Capture the cell that displays the provided text and extract its (X, Y) central coordinate. 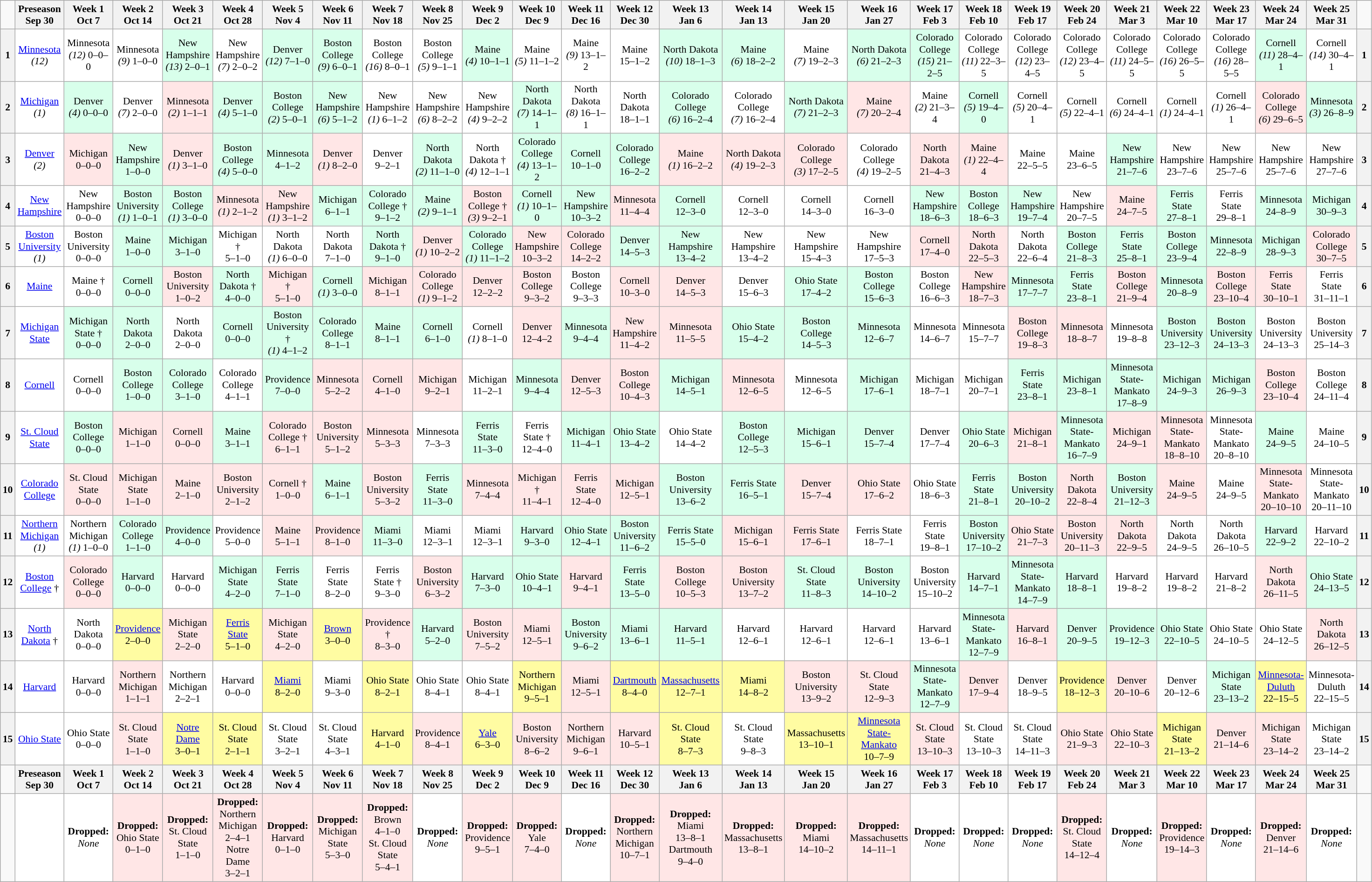
Ohio State12–4–1 (586, 536)
Colorado College(16) 28–5–5 (1231, 55)
Maine8–1–1 (388, 333)
Michigan21–8–1 (1032, 438)
Colorado College0–0–0 (89, 582)
Miami13–6–1 (635, 635)
Michigan State2–2–0 (187, 635)
Harvard5–2–0 (438, 635)
Ferris State27–8–1 (1181, 206)
Dropped:St. Cloud State1–1–0 (187, 838)
Providence19–12–3 (1132, 635)
Dropped:Yale7–4–0 (537, 838)
Maine1–0–0 (138, 246)
Denver12–4–2 (537, 333)
Harvard14–7–1 (984, 582)
Boston University20–11–3 (1082, 536)
Cornell(14) 30–4–1 (1331, 55)
Colorado College(4) 19–2–5 (879, 160)
Colorado College30–7–5 (1331, 246)
Ohio State21–9–3 (1082, 739)
Colorado College16–2–2 (635, 160)
Denver12–2–2 (487, 287)
Boston College19–8–3 (1032, 333)
Denver15–6–3 (754, 287)
Minnesota15–7–7 (984, 333)
Dropped:Denver21–14–6 (1281, 838)
Minnesota State-Mankato17–8–9 (1132, 385)
Maine(6) 18–2–2 (754, 55)
North Dakota26–12–5 (1331, 635)
Boston University14–10–2 (879, 582)
Ferris State18–7–1 (879, 536)
Dropped:Massachusetts14–11–1 (879, 838)
Michigan8–1–1 (388, 287)
Ohio State24–10–5 (1231, 635)
Ferris State7–1–0 (288, 582)
Ohio State20–6–3 (984, 438)
Boston University13–9–2 (816, 687)
Boston College21–9–4 (1132, 287)
Colorado College(1) 11–1–2 (487, 246)
New Hampshire27–7–6 (1331, 160)
Minnesota4–1–2 (288, 160)
Michigan24–9–3 (1181, 385)
Boston College23–9–4 (1181, 246)
Harvard7–3–0 (487, 582)
Denver17–9–4 (984, 687)
Colorado College †6–1–1 (288, 438)
Boston College(5) 9–1–1 (438, 55)
Colorado College(15) 21–2–5 (935, 55)
Harvard9–3–0 (537, 536)
Minnesota24–8–9 (1281, 206)
Denver12–5–3 (586, 385)
Dropped:Ohio State0–1–0 (138, 838)
North Dakota † (39, 635)
North Dakota †9–1–0 (388, 246)
Minnesota17–7–7 (1032, 287)
Maine †0–0–0 (89, 287)
Boston University20–10–2 (1032, 490)
Boston College14–5–3 (816, 333)
Ohio State (39, 739)
Denver17–7–4 (935, 438)
Providence7–0–0 (288, 385)
Boston College0–0–0 (89, 438)
St. Cloud State11–8–3 (816, 582)
New Hampshire1–0–0 (138, 160)
Maine(7) 19–2–3 (816, 55)
North Dakota(7) 21–2–3 (816, 107)
Ohio State24–12–5 (1281, 635)
Cornell14–3–0 (816, 206)
Maine2–1–0 (187, 490)
Boston University2–1–2 (238, 490)
North Dakota22–8–4 (1082, 490)
Denver(4) 0–0–0 (89, 107)
New Hampshire0–0–0 (89, 206)
Denver20–9–5 (1082, 635)
Michigan23–8–1 (1082, 385)
Massachusetts13–10–1 (816, 739)
Ferris State8–2–0 (337, 582)
Maine5–1–1 (288, 536)
North Dakota18–1–1 (635, 107)
North Dakota(7) 14–1–1 (537, 107)
Boston University8–6–2 (537, 739)
Cornell16–3–0 (879, 206)
Boston College24–11–4 (1331, 385)
Boston College(4) 5–0–0 (238, 160)
Maine24–10–5 (1331, 438)
Harvard10–5–1 (635, 739)
Minnesota19–8–8 (1132, 333)
New Hampshire(1) 3–1–2 (288, 206)
New Hampshire18–7–3 (984, 287)
Boston College1–0–0 (138, 385)
Harvard9–4–1 (586, 582)
Ferris State25–8–1 (1132, 246)
St. Cloud State (39, 438)
Boston College16–6–3 (935, 287)
Notre Dame3–0–1 (187, 739)
Boston College10–4–3 (635, 385)
Boston College21–8–3 (1082, 246)
Maine22–5–5 (1032, 160)
North Dakota21–4–3 (935, 160)
Michigan6–1–1 (337, 206)
Boston College18–6–3 (984, 206)
Providence8–1–0 (337, 536)
Minnesota State-Mankato10–7–9 (879, 739)
Cornell(1) 24–4–1 (1181, 107)
Minnesota(12) (39, 55)
North Dakota(6) 21–2–3 (879, 55)
Ohio State8–2–1 (388, 687)
Maine24–7–5 (1132, 206)
New Hampshire11–4–2 (635, 333)
North Dakota22–5–3 (984, 246)
Minnesota11–4–4 (635, 206)
Colorado College(4) 13–1–2 (537, 160)
St. Cloud State14–11–3 (1032, 739)
Boston College(9) 6–0–1 (337, 55)
Providence4–0–0 (187, 536)
Northern Michigan(1) 1–0–0 (89, 536)
St. Cloud State12–9–3 (879, 687)
Dropped:Providence9–5–1 (487, 838)
Cornell(1) 26–4–1 (1231, 107)
Minnesota(12) 0–0–0 (89, 55)
North Dakota †(4) 12–1–1 (487, 160)
Michigan(1) (39, 107)
North Dakota †4–0–0 (238, 287)
New Hampshire19–7–4 (1032, 206)
New Hampshire(4) 9–2–2 (487, 107)
Michigan †11–4–1 (537, 490)
Boston University21–12–3 (1132, 490)
Minnesota14–6–7 (935, 333)
Boston University †(1) 4–1–2 (288, 333)
Ohio State14–4–2 (690, 438)
St. Cloud State3–2–1 (288, 739)
Cornell †1–0–0 (288, 490)
Ohio State22–10–3 (1132, 739)
Minnesota5–2–2 (337, 385)
Boston College(1) 3–0–0 (187, 206)
Minnesota State-Mankato20–11–10 (1331, 490)
Dropped:Michigan State5–3–0 (337, 838)
Northern Michigan(1) (39, 536)
North Dakota0–0–0 (89, 635)
Brown3–0–0 (337, 635)
Colorado College8–1–1 (337, 333)
New Hampshire18–6–3 (935, 206)
Minnesota7–4–4 (487, 490)
Harvard16–8–1 (1032, 635)
Ferris State13–5–0 (635, 582)
Michigan State23–13–2 (1231, 687)
Maine(1) 22–4–4 (984, 160)
Minnesota(2) 1–1–1 (187, 107)
Boston College(2) 5–0–1 (288, 107)
North Dakota26–11–5 (1281, 582)
Minnesota State-Mankato16–7–9 (1082, 438)
Harvard18–8–1 (1082, 582)
North Dakota(8) 16–1–1 (586, 107)
Dropped:Brown4–1–0St. Cloud State5–4–1 (388, 838)
Boston University9–6–2 (586, 635)
North Dakota26–10–5 (1231, 536)
Maine(2) 21–3–4 (935, 107)
North Dakota(1) 6–0–0 (288, 246)
Colorado College14–2–2 (586, 246)
St. Cloud State8–7–3 (690, 739)
Dropped:Miami13–8–1Dartmouth9–4–0 (690, 838)
New Hampshire23–7–6 (1181, 160)
Denver(12) 7–1–0 (288, 55)
Maine(7) 20–2–4 (879, 107)
Northern Michigan2–2–1 (187, 687)
North Dakota24–9–5 (1181, 536)
Minnesota5–3–3 (388, 438)
Dropped:Massachusetts13–8–1 (754, 838)
Michigan9–2–1 (438, 385)
Michigan17–6–1 (879, 385)
North Dakota(10) 18–1–3 (690, 55)
Colorado College †9–1–2 (388, 206)
Colorado College(3) 17–2–5 (816, 160)
Northern Michigan1–1–1 (138, 687)
Michigan28–9–3 (1281, 246)
Boston College12–5–3 (754, 438)
Dropped:St. Cloud State14–12–4 (1082, 838)
Minnesota20–8–9 (1181, 287)
St. Cloud State1–1–0 (138, 739)
Providence †8–3–0 (388, 635)
Colorado College(16) 26–5–5 (1181, 55)
Minnesota State-Mankato14–7–9 (1032, 582)
Boston University13–7–2 (754, 582)
New Hampshire(13) 2–0–1 (187, 55)
Colorado College(11) 24–5–5 (1132, 55)
Colorado College3–1–0 (187, 385)
Minnesota(1) 2–1–2 (238, 206)
Maine(4) 10–1–1 (487, 55)
Cornell4–1–0 (388, 385)
Denver(1) 3–1–0 (187, 160)
North Dakota(4) 19–2–3 (754, 160)
Maine(9) 13–1–2 (586, 55)
Ohio State17–4–2 (816, 287)
Ferris State16–5–1 (754, 490)
Boston College † (39, 582)
St. Cloud State2–1–1 (238, 739)
Michigan11–2–1 (487, 385)
Denver(7) 2–0–0 (138, 107)
Cornell(1) 3–0–0 (337, 287)
Ohio State18–6–3 (935, 490)
Yale6–3–0 (487, 739)
Ohio State10–4–1 (537, 582)
Boston University7–5–2 (487, 635)
Michigan20–7–1 (984, 385)
Providence8–4–1 (438, 739)
Michigan State (39, 333)
Dartmouth8–4–0 (635, 687)
Denver20–12–6 (1181, 687)
Colorado College(1) 9–1–2 (438, 287)
Boston University5–1–2 (337, 438)
Cornell(6) 24–4–1 (1132, 107)
Ferris State19–8–1 (935, 536)
Harvard11–5–1 (690, 635)
Maine3–1–1 (238, 438)
Boston University13–6–2 (690, 490)
New Hampshire(6) 8–2–2 (438, 107)
North Dakota22–9–5 (1132, 536)
Minnesota(9) 1–0–0 (138, 55)
Michigan24–9–1 (1132, 438)
Harvard22–10–2 (1331, 536)
Boston University25–14–3 (1331, 333)
Providence5–0–0 (238, 536)
Minnesota State-Mankato20–10–10 (1281, 490)
Boston University5–3–2 (388, 490)
Michigan18–7–1 (935, 385)
Dropped:Northern Michigan10–7–1 (635, 838)
Minnesota State-Mankato20–8–10 (1231, 438)
Michigan14–5–1 (690, 385)
New Hampshire17–5–3 (879, 246)
Harvard (39, 687)
Maine6–1–1 (337, 490)
Denver(4) 5–1–0 (238, 107)
Ferris State †12–4–0 (537, 438)
New Hampshire(6) 5–1–2 (337, 107)
New Hampshire15–4–3 (816, 246)
Boston University1–0–2 (187, 287)
Cornell6–1–0 (438, 333)
Denver9–2–1 (388, 160)
Colorado College(6) 16–2–4 (690, 107)
Ohio State0–0–0 (89, 739)
Dropped:Providence19–14–3 (1181, 838)
Denver20–10–6 (1132, 687)
Denver(2) (39, 160)
Michigan0–0–0 (89, 160)
New Hampshire20–7–5 (1082, 206)
Boston University0–0–0 (89, 246)
St. Cloud State9–8–3 (754, 739)
Denver(1) 10–2–2 (438, 246)
Minnesota State-Mankato18–8–10 (1181, 438)
Colorado College(7) 16–2–4 (754, 107)
Boston College9–3–2 (537, 287)
New Hampshire(7) 2–0–2 (238, 55)
Boston University15–10–2 (935, 582)
Maine(1) 16–2–2 (690, 160)
Dropped:Miami14–10–2 (816, 838)
Harvard22–9–2 (1281, 536)
Dropped:Harvard0–1–0 (288, 838)
Harvard4–1–0 (388, 739)
New Hampshire(1) 6–1–2 (388, 107)
Minnesota18–8–7 (1082, 333)
Denver21–14–6 (1231, 739)
Colorado College (39, 490)
Colorado College(6) 29–6–5 (1281, 107)
Boston College10–5–3 (690, 582)
St. Cloud State4–3–1 (337, 739)
Maine (39, 287)
Cornell(5) 19–4–0 (984, 107)
North Dakota22–6–4 (1032, 246)
Michigan State21–13–2 (1181, 739)
Denver18–9–5 (1032, 687)
St. Cloud State0–0–0 (89, 490)
Miami9–3–0 (337, 687)
Ohio State22–10–5 (1181, 635)
Ferris State5–1–0 (238, 635)
Boston College9–3–3 (586, 287)
Cornell10–3–0 (635, 287)
Boston University17–10–2 (984, 536)
Ferris State15–5–0 (690, 536)
Ferris State21–8–1 (984, 490)
Massachusetts12–7–1 (690, 687)
Boston University6–3–2 (438, 582)
Northern Michigan9–6–1 (586, 739)
Cornell (39, 385)
Boston College15–6–3 (879, 287)
Harvard21–8–2 (1231, 582)
Maine23–6–5 (1082, 160)
Harvard13–6–1 (935, 635)
Ohio State24–13–5 (1331, 582)
Ferris State †9–3–0 (388, 582)
Denver(1) 8–2–0 (337, 160)
Providence2–0–0 (138, 635)
Colorado College4–1–1 (238, 385)
Michigan30–9–3 (1331, 206)
Michigan State1–1–0 (138, 490)
Miami14–8–2 (754, 687)
Boston University(1) (39, 246)
Cornell17–4–0 (935, 246)
Minnesota7–3–3 (438, 438)
Miami8–2–0 (288, 687)
Maine15–1–2 (635, 55)
Cornell10–1–0 (586, 160)
Ferris State30–10–1 (1281, 287)
New Hampshire21–7–6 (1132, 160)
Providence18–12–3 (1082, 687)
Cornell(5) 20–4–1 (1032, 107)
Ferris State29–8–1 (1231, 206)
Minnesota11–5–5 (690, 333)
Ohio State21–7–3 (1032, 536)
Minnesota12–6–7 (879, 333)
Minnesota22–8–9 (1231, 246)
Minnesota(3) 26–8–9 (1331, 107)
Ferris State31–11–1 (1331, 287)
Ferris State17–6–1 (816, 536)
Cornell(1) 8–1–0 (487, 333)
Maine(5) 11–1–2 (537, 55)
Cornell(11) 28–4–1 (1281, 55)
Cornell(5) 22–4–1 (1082, 107)
Michigan State †0–0–0 (89, 333)
Maine(2) 9–1–1 (438, 206)
North Dakota(2) 11–1–0 (438, 160)
North Dakota7–1–0 (337, 246)
Ohio State17–6–2 (879, 490)
Dropped:Northern Michigan2–4–1Notre Dame3–2–1 (238, 838)
Boston College †(3) 9–2–1 (487, 206)
Ohio State15–4–2 (754, 333)
Boston University(1) 1–0–1 (138, 206)
Boston University11–6–2 (635, 536)
Michigan12–5–1 (635, 490)
Ohio State13–4–2 (635, 438)
Boston University23–12–3 (1181, 333)
Colorado College1–1–0 (138, 536)
Michigan1–1–0 (138, 438)
Northern Michigan9–5–1 (537, 687)
New Hampshire (39, 206)
Miami11–3–0 (388, 536)
Ferris State12–4–0 (586, 490)
Boston College(16) 8–0–1 (388, 55)
Colorado College(11) 22–3–5 (984, 55)
Michigan26–9–3 (1231, 385)
Michigan3–1–0 (187, 246)
Cornell(1) 10–1–0 (537, 206)
Michigan11–4–1 (586, 438)
